Provide the (X, Y) coordinate of the cell's center where the given text is located.  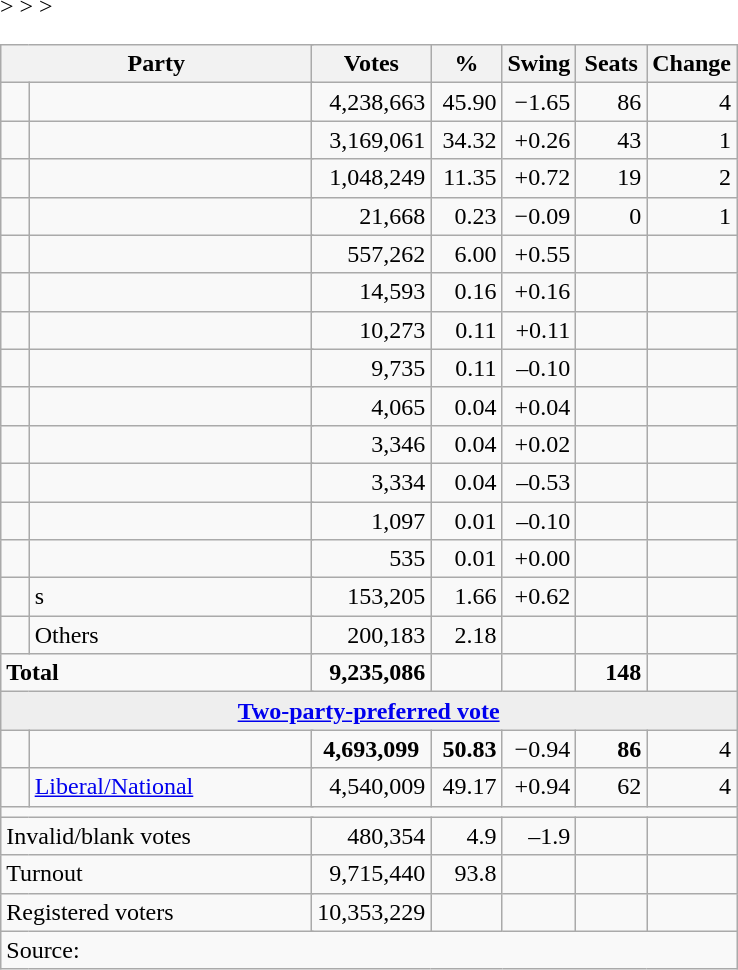
Change (692, 64)
4,693,099 (372, 749)
1.66 (466, 597)
Turnout (156, 874)
10,353,229 (372, 912)
+0.26 (539, 140)
Two-party-preferred vote (369, 711)
0.16 (466, 292)
14,593 (372, 292)
2 (692, 178)
153,205 (372, 597)
−0.09 (539, 216)
–0.53 (539, 482)
6.00 (466, 254)
Total (156, 673)
–1.9 (539, 836)
0 (612, 216)
3,169,061 (372, 140)
Registered voters (156, 912)
4,540,009 (372, 787)
1,048,249 (372, 178)
50.83 (466, 749)
Votes (372, 64)
3,346 (372, 444)
93.8 (466, 874)
1,097 (372, 521)
Liberal/National (170, 787)
4.9 (466, 836)
4,065 (372, 406)
557,262 (372, 254)
535 (372, 559)
10,273 (372, 330)
+0.11 (539, 330)
−1.65 (539, 102)
43 (612, 140)
9,715,440 (372, 874)
−0.94 (539, 749)
11.35 (466, 178)
4,238,663 (372, 102)
+0.72 (539, 178)
Invalid/blank votes (156, 836)
Others (170, 635)
19 (612, 178)
9,235,086 (372, 673)
s (170, 597)
62 (612, 787)
+0.02 (539, 444)
% (466, 64)
200,183 (372, 635)
3,334 (372, 482)
0.23 (466, 216)
2.18 (466, 635)
Swing (539, 64)
49.17 (466, 787)
Seats (612, 64)
480,354 (372, 836)
+0.16 (539, 292)
+0.55 (539, 254)
Source: (369, 950)
+0.94 (539, 787)
+0.04 (539, 406)
21,668 (372, 216)
9,735 (372, 368)
148 (612, 673)
Party (156, 64)
+0.62 (539, 597)
+0.00 (539, 559)
34.32 (466, 140)
45.90 (466, 102)
